Return (X, Y) of the center of cell containing provided text 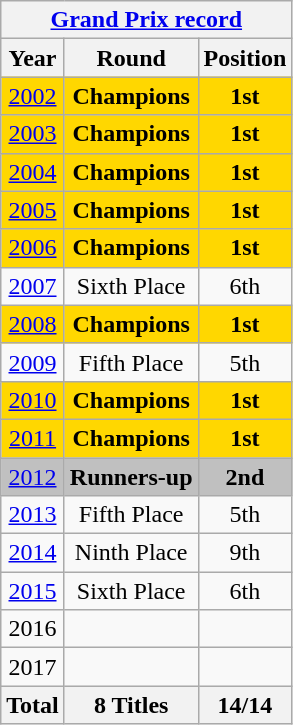
Grand Prix record (146, 20)
2002 (33, 96)
Runners-up (131, 477)
2013 (33, 515)
2009 (33, 362)
2014 (33, 553)
2004 (33, 172)
8 Titles (131, 705)
2008 (33, 324)
14/14 (245, 705)
2010 (33, 400)
9th (245, 553)
Position (245, 58)
2011 (33, 438)
2nd (245, 477)
Ninth Place (131, 553)
2016 (33, 629)
2007 (33, 286)
2012 (33, 477)
2005 (33, 210)
Round (131, 58)
2003 (33, 134)
2017 (33, 667)
Year (33, 58)
2015 (33, 591)
2006 (33, 248)
Total (33, 705)
